From the cell containing the given text, extract its center point as (x, y) coordinate. 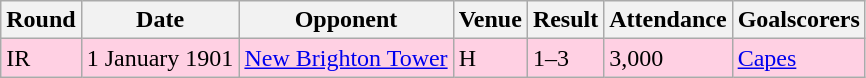
1 January 1901 (160, 58)
Venue (490, 20)
Round (41, 20)
Result (565, 20)
New Brighton Tower (346, 58)
3,000 (668, 58)
H (490, 58)
Attendance (668, 20)
Opponent (346, 20)
Capes (798, 58)
Goalscorers (798, 20)
Date (160, 20)
IR (41, 58)
1–3 (565, 58)
